Identify which cell holds the provided text, then report its (x, y) central coordinate. 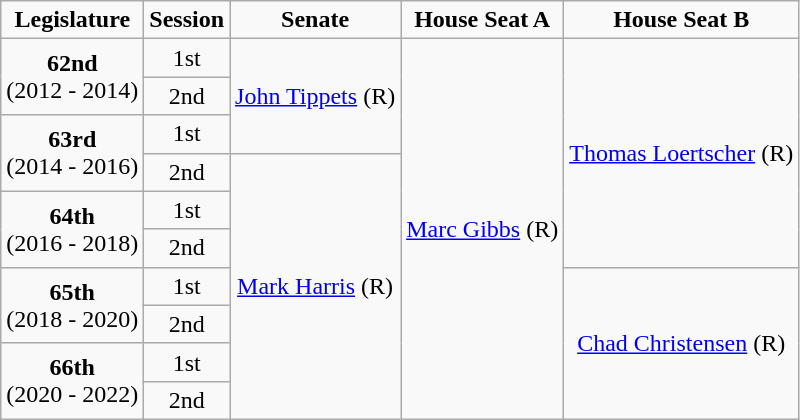
62nd (2012 - 2014) (72, 77)
Mark Harris (R) (316, 286)
65th (2018 - 2020) (72, 305)
63rd (2014 - 2016) (72, 153)
John Tippets (R) (316, 96)
64th (2016 - 2018) (72, 229)
Marc Gibbs (R) (482, 230)
Chad Christensen (R) (682, 343)
Senate (316, 20)
Session (187, 20)
House Seat B (682, 20)
Thomas Loertscher (R) (682, 153)
House Seat A (482, 20)
Legislature (72, 20)
66th (2020 - 2022) (72, 381)
